Output the [x, y] coordinate of the center of the cell containing the given text.  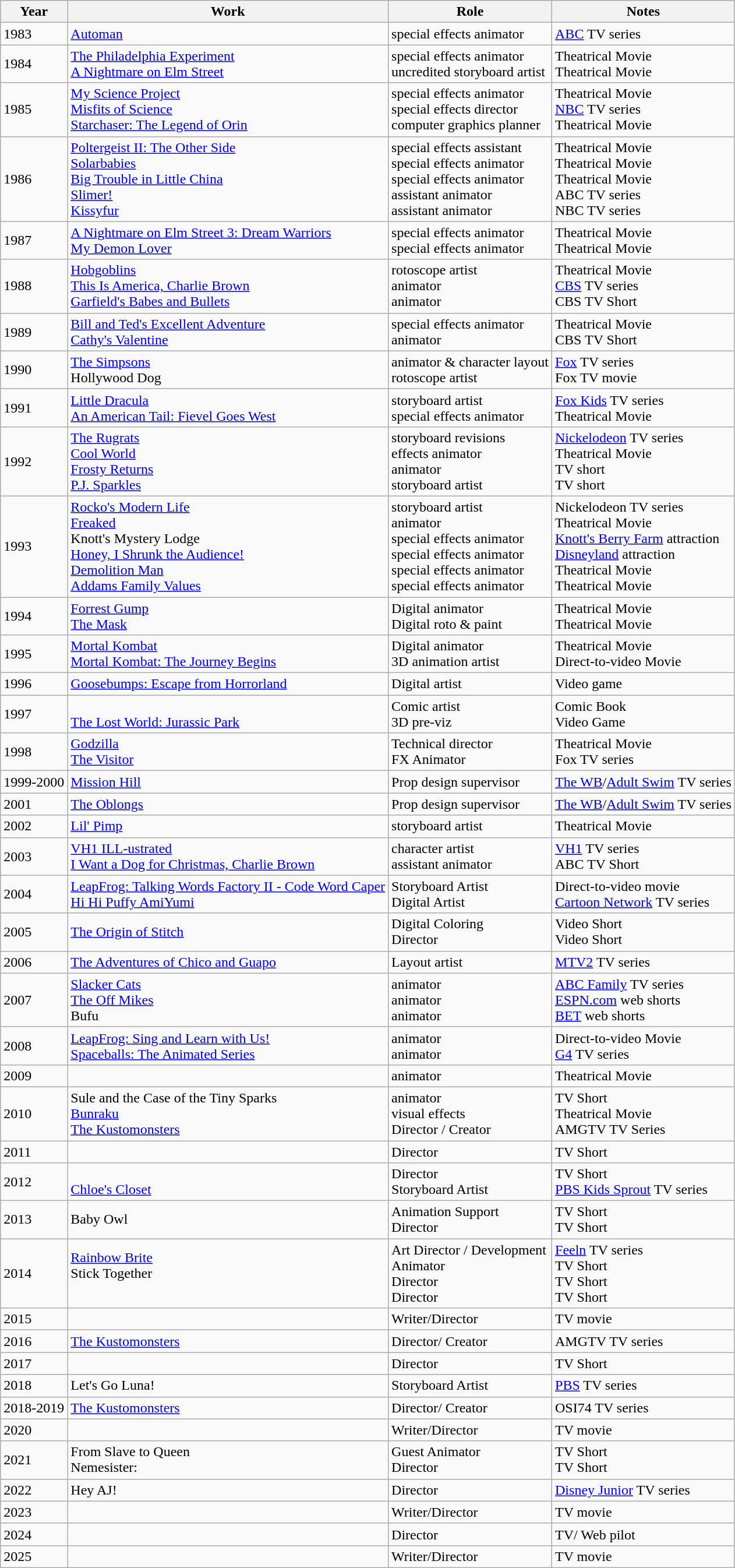
Storyboard Artist [471, 1386]
Direct-to-video MovieG4 TV series [644, 1045]
2003 [34, 857]
Comic BookVideo Game [644, 714]
storyboard artist [471, 826]
1984 [34, 64]
Mortal KombatMortal Kombat: The Journey Begins [228, 654]
The Adventures of Chico and Guapo [228, 962]
Work [228, 12]
2014 [34, 1274]
2013 [34, 1220]
ABC Family TV seriesESPN.com web shortsBET web shorts [644, 1000]
Technical directorFX Animator [471, 752]
2022 [34, 1490]
Bill and Ted's Excellent AdventureCathy's Valentine [228, 332]
The Lost World: Jurassic Park [228, 714]
1987 [34, 240]
A Nightmare on Elm Street 3: Dream WarriorsMy Demon Lover [228, 240]
AMGTV TV series [644, 1341]
DirectorStoryboard Artist [471, 1182]
TV ShortTheatrical MovieAMGTV TV Series [644, 1114]
Slacker CatsThe Off MikesBufu [228, 1000]
Rainbow BriteStick Together [228, 1274]
1999-2000 [34, 782]
storyboard artistspecial effects animator [471, 408]
special effects animatorspecial effects directorcomputer graphics planner [471, 110]
special effects assistantspecial effects animatorspecial effects animatorassistant animatorassistant animator [471, 179]
Theatrical MovieFox TV series [644, 752]
storyboard revisionseffects animatoranimatorstoryboard artist [471, 461]
TV ShortPBS Kids Sprout TV series [644, 1182]
Digital ColoringDirector [471, 932]
1998 [34, 752]
Digital artist [471, 684]
2018 [34, 1386]
rotoscope artistanimatoranimator [471, 286]
1989 [34, 332]
LeapFrog: Talking Words Factory II - Code Word CaperHi Hi Puffy AmiYumi [228, 894]
animatoranimator [471, 1045]
2016 [34, 1341]
Comic artist3D pre-viz [471, 714]
Nickelodeon TV seriesTheatrical MovieTV shortTV short [644, 461]
1996 [34, 684]
1992 [34, 461]
TV/ Web pilot [644, 1534]
Digital animator3D animation artist [471, 654]
Direct-to-video movieCartoon Network TV series [644, 894]
2004 [34, 894]
Notes [644, 12]
2020 [34, 1430]
2017 [34, 1363]
Video game [644, 684]
storyboard artistanimatorspecial effects animatorspecial effects animatorspecial effects animatorspecial effects animator [471, 547]
Video ShortVideo Short [644, 932]
Poltergeist II: The Other SideSolarbabiesBig Trouble in Little ChinaSlimer!Kissyfur [228, 179]
1994 [34, 615]
2009 [34, 1076]
VH1 ILL-ustratedI Want a Dog for Christmas, Charlie Brown [228, 857]
Theatrical MovieCBS TV Short [644, 332]
2018-2019 [34, 1408]
ABC TV series [644, 34]
2008 [34, 1045]
1990 [34, 369]
The Philadelphia ExperimentA Nightmare on Elm Street [228, 64]
Nickelodeon TV seriesTheatrical MovieKnott's Berry Farm attractionDisneyland attractionTheatrical MovieTheatrical Movie [644, 547]
LeapFrog: Sing and Learn with Us!Spaceballs: The Animated Series [228, 1045]
Fox Kids TV seriesTheatrical Movie [644, 408]
Layout artist [471, 962]
animator [471, 1076]
animator & character layoutrotoscope artist [471, 369]
Goosebumps: Escape from Horrorland [228, 684]
The Origin of Stitch [228, 932]
Lil' Pimp [228, 826]
Animation SupportDirector [471, 1220]
Baby Owl [228, 1220]
2021 [34, 1460]
animatorvisual effectsDirector / Creator [471, 1114]
Role [471, 12]
1993 [34, 547]
From Slave to QueenNemesister: [228, 1460]
Year [34, 12]
The Oblongs [228, 804]
2006 [34, 962]
2023 [34, 1512]
The RugratsCool WorldFrosty ReturnsP.J. Sparkles [228, 461]
2015 [34, 1319]
Fox TV seriesFox TV movie [644, 369]
2025 [34, 1556]
Rocko's Modern LifeFreakedKnott's Mystery LodgeHoney, I Shrunk the Audience!Demolition ManAddams Family Values [228, 547]
Art Director / DevelopmentAnimatorDirectorDirector [471, 1274]
HobgoblinsThis Is America, Charlie BrownGarfield's Babes and Bullets [228, 286]
2024 [34, 1534]
PBS TV series [644, 1386]
2007 [34, 1000]
Theatrical MovieCBS TV seriesCBS TV Short [644, 286]
Forrest GumpThe Mask [228, 615]
special effects animator [471, 34]
GodzillaThe Visitor [228, 752]
Digital animatorDigital roto & paint [471, 615]
character artistassistant animator [471, 857]
1985 [34, 110]
Chloe's Closet [228, 1182]
animatoranimatoranimator [471, 1000]
Theatrical MovieNBC TV seriesTheatrical Movie [644, 110]
2012 [34, 1182]
2005 [34, 932]
Sule and the Case of the Tiny SparksBunrakuThe Kustomonsters [228, 1114]
Little DraculaAn American Tail: Fievel Goes West [228, 408]
Hey AJ! [228, 1490]
1986 [34, 179]
OSI74 TV series [644, 1408]
Feeln TV seriesTV ShortTV ShortTV Short [644, 1274]
2010 [34, 1114]
MTV2 TV series [644, 962]
2002 [34, 826]
My Science ProjectMisfits of ScienceStarchaser: The Legend of Orin [228, 110]
Theatrical MovieDirect-to-video Movie [644, 654]
1991 [34, 408]
1983 [34, 34]
2011 [34, 1152]
1997 [34, 714]
special effects animatoruncredited storyboard artist [471, 64]
Mission Hill [228, 782]
Guest AnimatorDirector [471, 1460]
Theatrical MovieTheatrical MovieTheatrical MovieABC TV seriesNBC TV series [644, 179]
The SimpsonsHollywood Dog [228, 369]
2001 [34, 804]
Disney Junior TV series [644, 1490]
VH1 TV seriesABC TV Short [644, 857]
1995 [34, 654]
1988 [34, 286]
special effects animatoranimator [471, 332]
Automan [228, 34]
Storyboard ArtistDigital Artist [471, 894]
special effects animatorspecial effects animator [471, 240]
Let's Go Luna! [228, 1386]
